Pinpoint the cell where the given text exists, returning its (X, Y) midpoint coordinate. 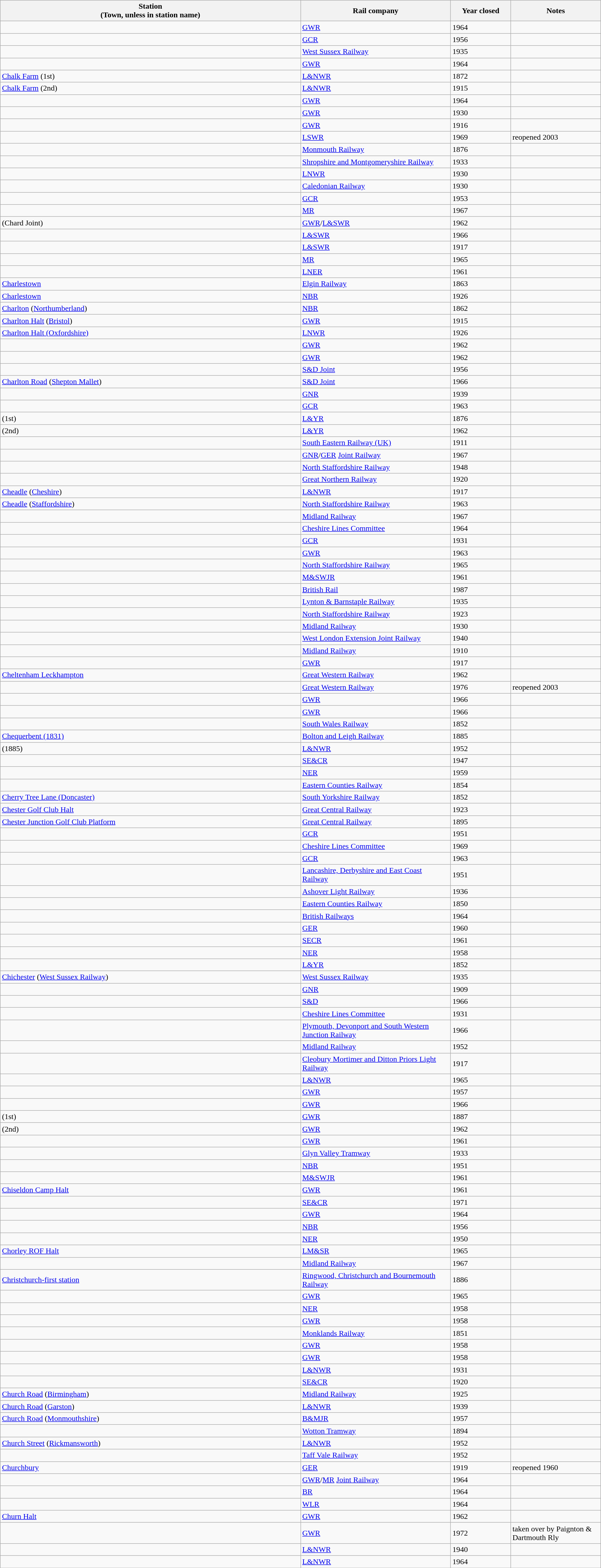
1936 (481, 891)
1972 (481, 1533)
GNR/GER Joint Railway (376, 455)
B&MJR (376, 1419)
1895 (481, 822)
Chalk Farm (1st) (150, 76)
1976 (481, 687)
Shropshire and Montgomeryshire Railway (376, 162)
Notes (556, 11)
1971 (481, 1202)
Cleobury Mortimer and Ditton Priors Light Railway (376, 1064)
Wotton Tramway (376, 1431)
British Rail (376, 590)
Church Road (Garston) (150, 1406)
Elgin Railway (376, 284)
Plymouth, Devonport and South Western Junction Railway (376, 1030)
1863 (481, 284)
Cheadle (Cheshire) (150, 492)
(Chard Joint) (150, 223)
S&D (376, 1002)
Cheltenham Leckhampton (150, 675)
1854 (481, 785)
Cherry Tree Lane (Doncaster) (150, 797)
Charlton (Northumberland) (150, 308)
Station(Town, unless in station name) (150, 11)
LSWR (376, 137)
Ashover Light Railway (376, 891)
Churchbury (150, 1467)
Church Street (Rickmansworth) (150, 1443)
Year closed (481, 11)
1887 (481, 1117)
LNER (376, 272)
taken over by Paignton & Dartmouth Rly (556, 1533)
1851 (481, 1333)
Taff Vale Railway (376, 1455)
Chester Golf Club Halt (150, 810)
Chequerbent (1831) (150, 736)
Rail company (376, 11)
1950 (481, 1239)
Charlton Road (Shepton Mallet) (150, 382)
Charlton Halt (Bristol) (150, 320)
1886 (481, 1280)
Glyn Valley Tramway (376, 1153)
1885 (481, 736)
1960 (481, 928)
Lynton & Barnstaple Railway (376, 602)
1910 (481, 651)
Chorley ROF Halt (150, 1251)
Charlton Halt (Oxfordshire) (150, 333)
Monklands Railway (376, 1333)
WLR (376, 1504)
South Wales Railway (376, 724)
Bolton and Leigh Railway (376, 736)
1850 (481, 904)
1947 (481, 761)
1894 (481, 1431)
1916 (481, 125)
Church Road (Birmingham) (150, 1394)
1919 (481, 1467)
West London Extension Joint Railway (376, 638)
Chichester (West Sussex Railway) (150, 977)
1953 (481, 198)
South Eastern Railway (UK) (376, 443)
Christchurch-first station (150, 1280)
Cheadle (Staffordshire) (150, 504)
GWR/MR Joint Railway (376, 1480)
GWR/L&SWR (376, 223)
British Railways (376, 916)
Ringwood, Christchurch and Bournemouth Railway (376, 1280)
1911 (481, 443)
Chester Junction Golf Club Platform (150, 822)
Monmouth Railway (376, 149)
1959 (481, 773)
1862 (481, 308)
Chalk Farm (2nd) (150, 88)
South Yorkshire Railway (376, 797)
1909 (481, 989)
BR (376, 1492)
1987 (481, 590)
Chiseldon Camp Halt (150, 1190)
Churn Halt (150, 1516)
1925 (481, 1394)
1872 (481, 76)
Great Northern Railway (376, 479)
Caledonian Railway (376, 186)
LM&SR (376, 1251)
Church Road (Monmouthshire) (150, 1419)
reopened 1960 (556, 1467)
Lancashire, Derbyshire and East Coast Railway (376, 875)
1948 (481, 467)
SECR (376, 940)
(1885) (150, 749)
